Identify which cell holds the provided text, then report its (X, Y) central coordinate. 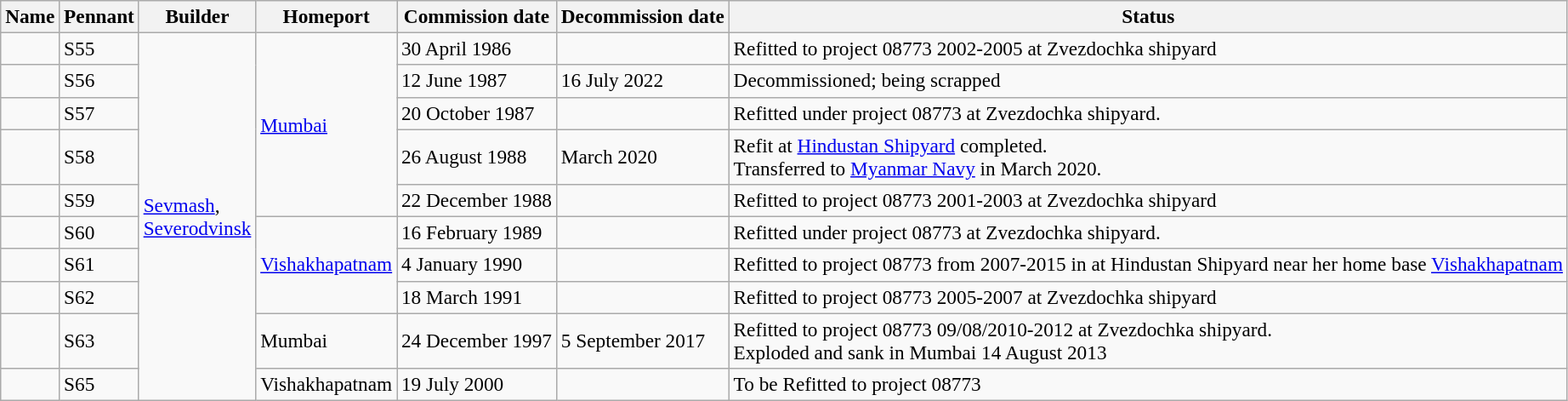
S59 (99, 200)
18 March 1991 (477, 297)
S63 (99, 341)
16 February 1989 (477, 232)
19 July 2000 (477, 384)
30 April 1986 (477, 49)
To be Refitted to project 08773 (1148, 384)
S57 (99, 113)
S60 (99, 232)
Homeport (327, 16)
Name (31, 16)
Refit at Hindustan Shipyard completed.Transferred to Myanmar Navy in March 2020. (1148, 157)
S55 (99, 49)
22 December 1988 (477, 200)
S62 (99, 297)
26 August 1988 (477, 157)
16 July 2022 (643, 81)
Refitted to project 08773 from 2007-2015 in at Hindustan Shipyard near her home base Vishakhapatnam (1148, 265)
Refitted to project 08773 09/08/2010-2012 at Zvezdochka shipyard.Exploded and sank in Mumbai 14 August 2013 (1148, 341)
Refitted to project 08773 2005-2007 at Zvezdochka shipyard (1148, 297)
Sevmash,Severodvinsk (197, 216)
20 October 1987 (477, 113)
Status (1148, 16)
Refitted to project 08773 2002-2005 at Zvezdochka shipyard (1148, 49)
S56 (99, 81)
S61 (99, 265)
4 January 1990 (477, 265)
March 2020 (643, 157)
Decommissioned; being scrapped (1148, 81)
5 September 2017 (643, 341)
Decommission date (643, 16)
12 June 1987 (477, 81)
Builder (197, 16)
Commission date (477, 16)
Refitted to project 08773 2001-2003 at Zvezdochka shipyard (1148, 200)
S58 (99, 157)
S65 (99, 384)
Pennant (99, 16)
24 December 1997 (477, 341)
